Return the (X, Y) coordinate for the center point of the cell that contains the specified text.  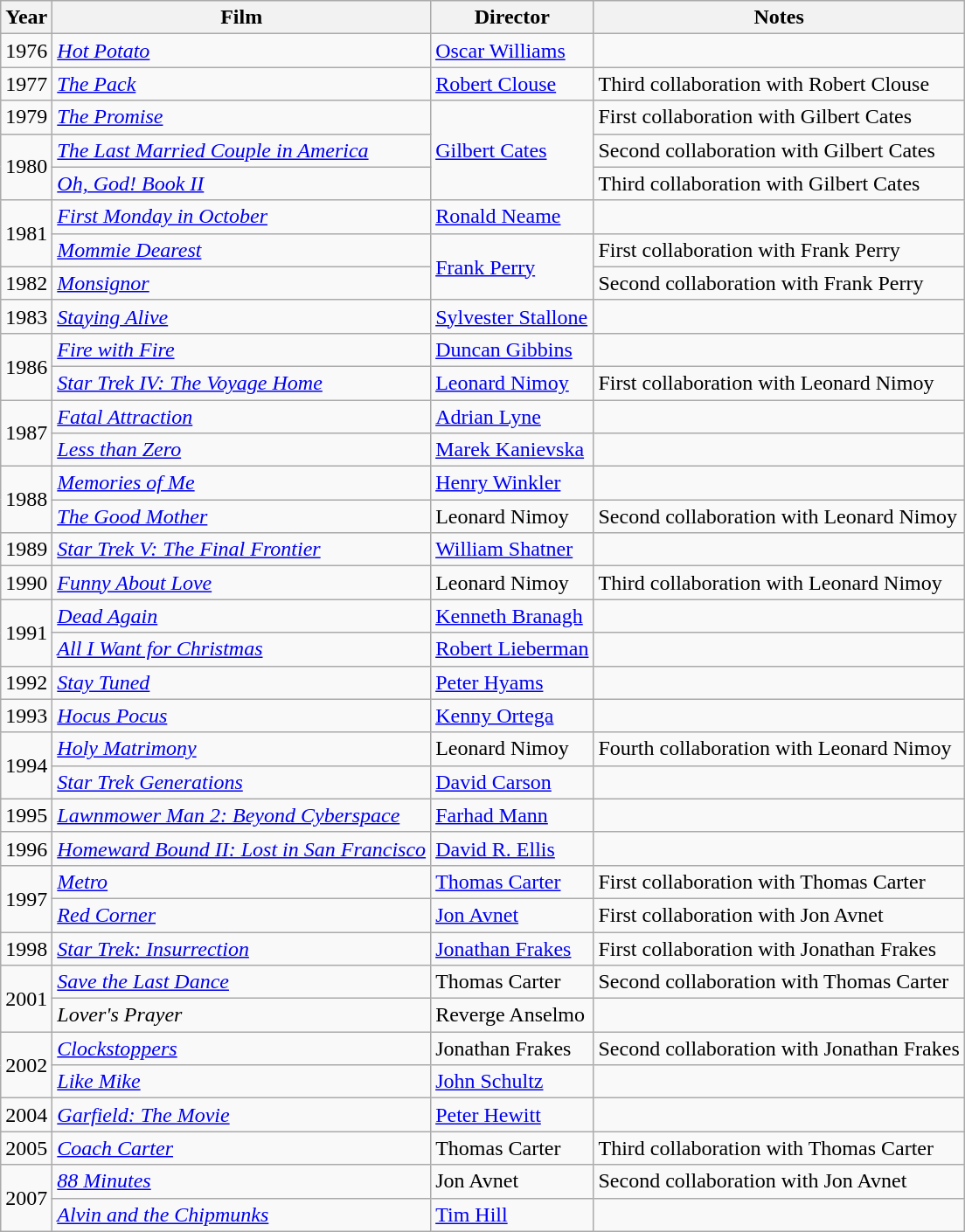
Film (241, 17)
Dead Again (241, 616)
Third collaboration with Leonard Nimoy (779, 583)
Red Corner (241, 915)
Save the Last Dance (241, 982)
1996 (26, 848)
Fire with Fire (241, 350)
1998 (26, 948)
Staying Alive (241, 316)
1989 (26, 550)
Stay Tuned (241, 682)
The Pack (241, 84)
First collaboration with Frank Perry (779, 250)
Lawnmower Man 2: Beyond Cyberspace (241, 815)
1995 (26, 815)
Fatal Attraction (241, 417)
Reverge Anselmo (512, 1015)
Oscar Williams (512, 51)
The Good Mother (241, 516)
William Shatner (512, 550)
Peter Hewitt (512, 1115)
Third collaboration with Robert Clouse (779, 84)
Memories of Me (241, 483)
2004 (26, 1115)
Funny About Love (241, 583)
Frank Perry (512, 266)
1992 (26, 682)
2002 (26, 1065)
Star Trek V: The Final Frontier (241, 550)
Henry Winkler (512, 483)
2005 (26, 1148)
Hot Potato (241, 51)
Sylvester Stallone (512, 316)
Second collaboration with Gilbert Cates (779, 150)
1983 (26, 316)
1982 (26, 283)
1981 (26, 233)
Monsignor (241, 283)
Kenneth Branagh (512, 616)
Like Mike (241, 1082)
Second collaboration with Leonard Nimoy (779, 516)
David R. Ellis (512, 848)
Less than Zero (241, 450)
Star Trek IV: The Voyage Home (241, 383)
1980 (26, 167)
Robert Lieberman (512, 649)
Fourth collaboration with Leonard Nimoy (779, 749)
1991 (26, 633)
1977 (26, 84)
1986 (26, 366)
Marek Kanievska (512, 450)
88 Minutes (241, 1181)
John Schultz (512, 1082)
Holy Matrimony (241, 749)
2001 (26, 999)
First collaboration with Jon Avnet (779, 915)
Adrian Lyne (512, 417)
First collaboration with Leonard Nimoy (779, 383)
1993 (26, 716)
Third collaboration with Thomas Carter (779, 1148)
Director (512, 17)
Metro (241, 882)
Gilbert Cates (512, 150)
Ronald Neame (512, 217)
All I Want for Christmas (241, 649)
Coach Carter (241, 1148)
2007 (26, 1198)
Second collaboration with Jon Avnet (779, 1181)
Tim Hill (512, 1215)
Second collaboration with Frank Perry (779, 283)
First Monday in October (241, 217)
Homeward Bound II: Lost in San Francisco (241, 848)
1979 (26, 117)
1987 (26, 433)
Hocus Pocus (241, 716)
Garfield: The Movie (241, 1115)
Lover's Prayer (241, 1015)
1976 (26, 51)
Duncan Gibbins (512, 350)
Third collaboration with Gilbert Cates (779, 183)
1997 (26, 898)
Notes (779, 17)
Second collaboration with Thomas Carter (779, 982)
1988 (26, 500)
The Promise (241, 117)
Clockstoppers (241, 1049)
Star Trek Generations (241, 782)
Second collaboration with Jonathan Frakes (779, 1049)
Kenny Ortega (512, 716)
Year (26, 17)
Alvin and the Chipmunks (241, 1215)
David Carson (512, 782)
Oh, God! Book II (241, 183)
Star Trek: Insurrection (241, 948)
Robert Clouse (512, 84)
Mommie Dearest (241, 250)
1990 (26, 583)
First collaboration with Thomas Carter (779, 882)
The Last Married Couple in America (241, 150)
Farhad Mann (512, 815)
First collaboration with Gilbert Cates (779, 117)
1994 (26, 765)
Peter Hyams (512, 682)
First collaboration with Jonathan Frakes (779, 948)
